Pinpoint the cell where the given text exists, returning its (X, Y) midpoint coordinate. 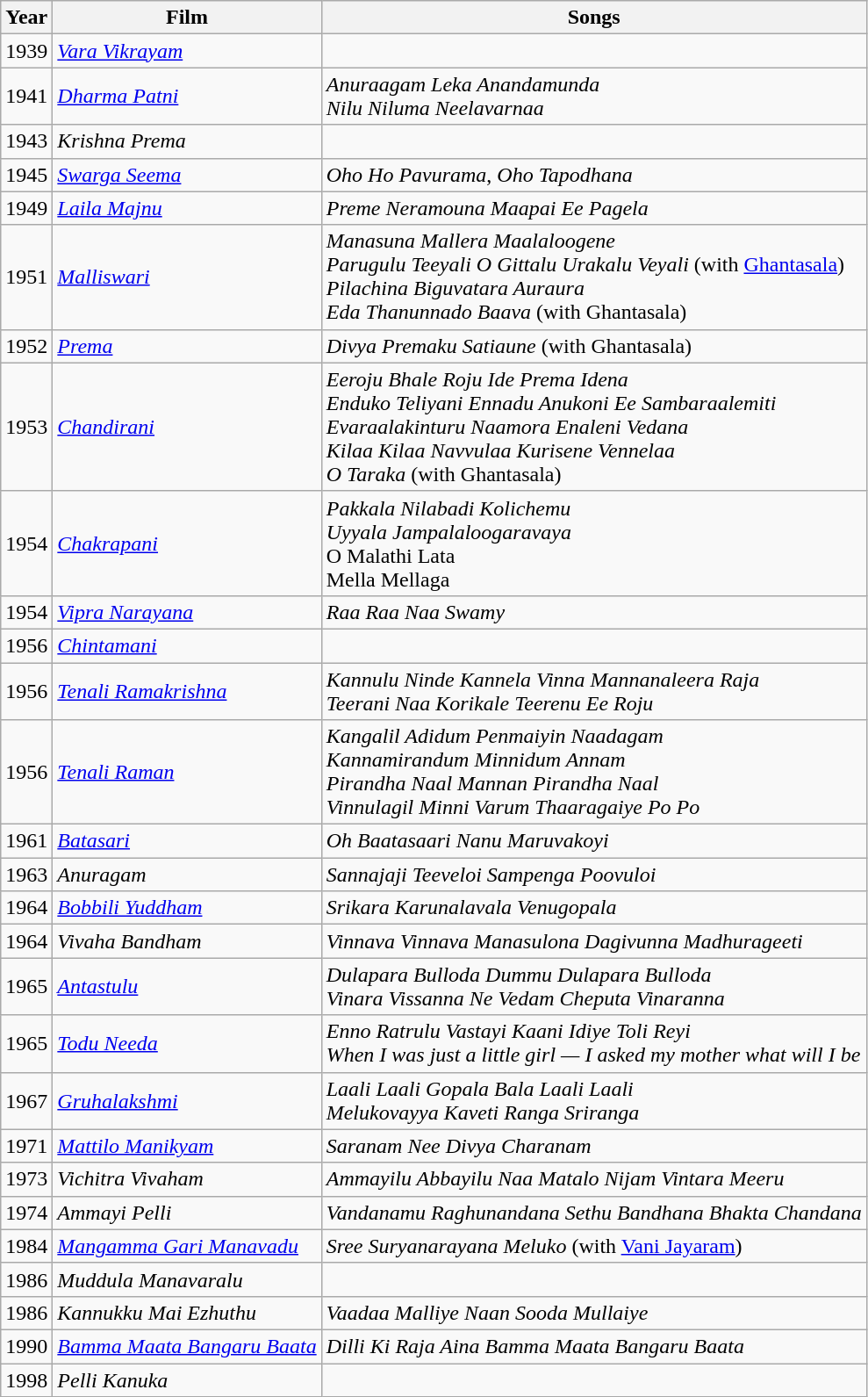
1945 (26, 175)
Ammayilu Abbayilu Naa Matalo Nijam Vintara Meeru (593, 1179)
Bamma Maata Bangaru Baata (187, 1346)
Swarga Seema (187, 175)
Krishna Prema (187, 141)
Kangalil Adidum Penmaiyin NaadagamKannamirandum Minnidum AnnamPirandha Naal Mannan Pirandha NaalVinnulagil Minni Varum Thaaragaiye Po Po (593, 773)
Chintamani (187, 645)
1939 (26, 51)
Divya Premaku Satiaune (with Ghantasala) (593, 346)
Muddula Manavaralu (187, 1279)
1949 (26, 208)
Tenali Ramakrishna (187, 690)
Srikara Karunalavala Venugopala (593, 908)
Anuraagam Leka AnandamundaNilu Niluma Neelavarnaa (593, 97)
Prema (187, 346)
Saranam Nee Divya Charanam (593, 1146)
Dilli Ki Raja Aina Bamma Maata Bangaru Baata (593, 1346)
1952 (26, 346)
Laali Laali Gopala Bala Laali LaaliMelukovayya Kaveti Ranga Sriranga (593, 1101)
Kannulu Ninde Kannela Vinna Mannanaleera RajaTeerani Naa Korikale Teerenu Ee Roju (593, 690)
Pakkala Nilabadi KolichemuUyyala Jampalaloogaravaya O Malathi Lata Mella Mellaga (593, 543)
Chakrapani (187, 543)
Vara Vikrayam (187, 51)
Batasari (187, 841)
Vipra Narayana (187, 612)
1953 (26, 427)
Todu Needa (187, 1043)
1951 (26, 277)
Raa Raa Naa Swamy (593, 612)
Kannukku Mai Ezhuthu (187, 1313)
1974 (26, 1213)
Ammayi Pelli (187, 1213)
Dulapara Bulloda Dummu Dulapara BullodaVinara Vissanna Ne Vedam Cheputa Vinaranna (593, 987)
Vivaha Bandham (187, 941)
Oho Ho Pavurama, Oho Tapodhana (593, 175)
1971 (26, 1146)
Antastulu (187, 987)
Malliswari (187, 277)
Preme Neramouna Maapai Ee Pagela (593, 208)
Vichitra Vivaham (187, 1179)
Sree Suryanarayana Meluko (with Vani Jayaram) (593, 1246)
Sannajaji Teeveloi Sampenga Poovuloi (593, 875)
Oh Baatasaari Nanu Maruvakoyi (593, 841)
Vaadaa Malliye Naan Sooda Mullaiye (593, 1313)
Anuragam (187, 875)
Bobbili Yuddham (187, 908)
Vinnava Vinnava Manasulona Dagivunna Madhurageeti (593, 941)
Chandirani (187, 427)
Film (187, 18)
Pelli Kanuka (187, 1379)
Year (26, 18)
Vandanamu Raghunandana Sethu Bandhana Bhakta Chandana (593, 1213)
1967 (26, 1101)
1961 (26, 841)
Laila Majnu (187, 208)
Mattilo Manikyam (187, 1146)
1973 (26, 1179)
Dharma Patni (187, 97)
Songs (593, 18)
Enno Ratrulu Vastayi Kaani Idiye Toli ReyiWhen I was just a little girl — I asked my mother what will I be (593, 1043)
1998 (26, 1379)
1984 (26, 1246)
1941 (26, 97)
Tenali Raman (187, 773)
1963 (26, 875)
Mangamma Gari Manavadu (187, 1246)
1990 (26, 1346)
1943 (26, 141)
Gruhalakshmi (187, 1101)
